For the text-containing cell, return its midpoint in [x, y] coordinate format. 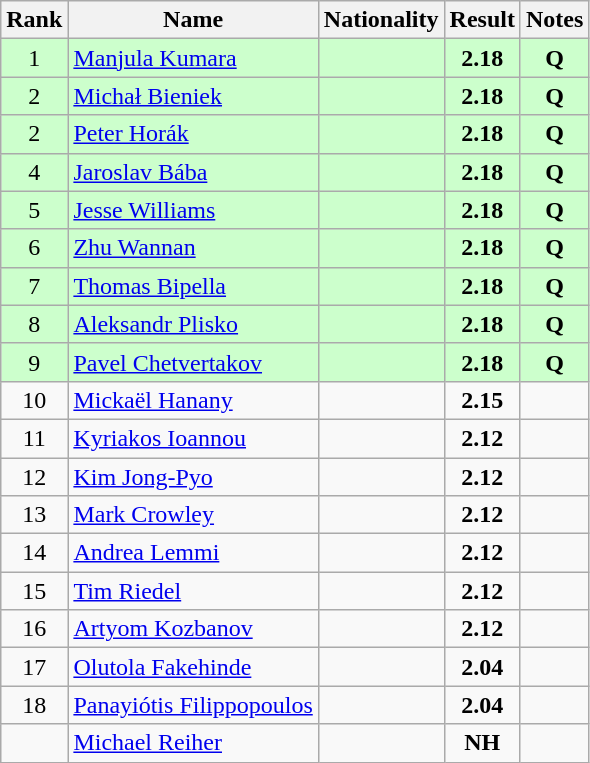
Michał Bieniek [193, 96]
8 [34, 324]
13 [34, 515]
Olutola Fakehinde [193, 667]
Kim Jong-Pyo [193, 477]
Andrea Lemmi [193, 553]
5 [34, 210]
15 [34, 591]
Mark Crowley [193, 515]
18 [34, 705]
2.15 [482, 400]
Panayiótis Filippopoulos [193, 705]
Mickaël Hanany [193, 400]
14 [34, 553]
Rank [34, 20]
Aleksandr Plisko [193, 324]
Thomas Bipella [193, 286]
NH [482, 743]
Nationality [381, 20]
6 [34, 248]
12 [34, 477]
10 [34, 400]
11 [34, 438]
Jaroslav Bába [193, 172]
7 [34, 286]
Name [193, 20]
Peter Horák [193, 134]
Notes [554, 20]
Kyriakos Ioannou [193, 438]
17 [34, 667]
16 [34, 629]
Michael Reiher [193, 743]
Pavel Chetvertakov [193, 362]
Jesse Williams [193, 210]
9 [34, 362]
1 [34, 58]
Tim Riedel [193, 591]
Result [482, 20]
Manjula Kumara [193, 58]
Zhu Wannan [193, 248]
Artyom Kozbanov [193, 629]
4 [34, 172]
